Return the (X, Y) coordinate for the center point of the cell that contains the specified text.  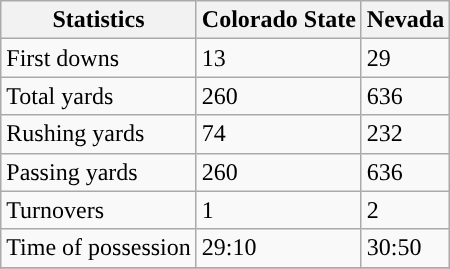
232 (405, 134)
First downs (99, 58)
Nevada (405, 20)
29 (405, 58)
Passing yards (99, 172)
Total yards (99, 96)
Turnovers (99, 210)
Rushing yards (99, 134)
1 (278, 210)
29:10 (278, 248)
30:50 (405, 248)
2 (405, 210)
Time of possession (99, 248)
74 (278, 134)
Statistics (99, 20)
13 (278, 58)
Colorado State (278, 20)
